Scan for the cell matching the given text and deliver its [x, y] coordinate at center. 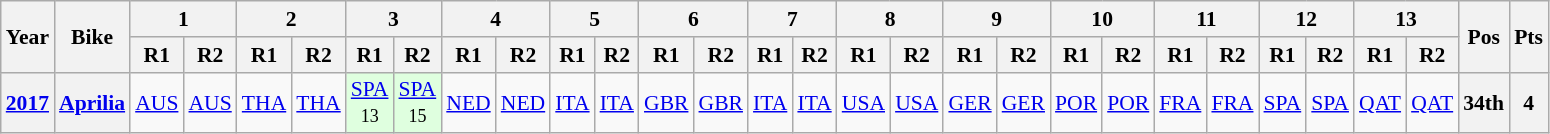
8 [890, 19]
1 [184, 19]
SPA13 [370, 102]
2 [292, 19]
Bike [92, 36]
6 [694, 19]
3 [394, 19]
9 [996, 19]
5 [594, 19]
Year [28, 36]
13 [1406, 19]
Pts [1528, 36]
Aprilia [92, 102]
SPA15 [418, 102]
7 [792, 19]
2017 [28, 102]
12 [1306, 19]
10 [1102, 19]
11 [1206, 19]
34th [1484, 102]
Pos [1484, 36]
